Detect which cell encompasses the target text, then output its (X, Y) center coordinate. 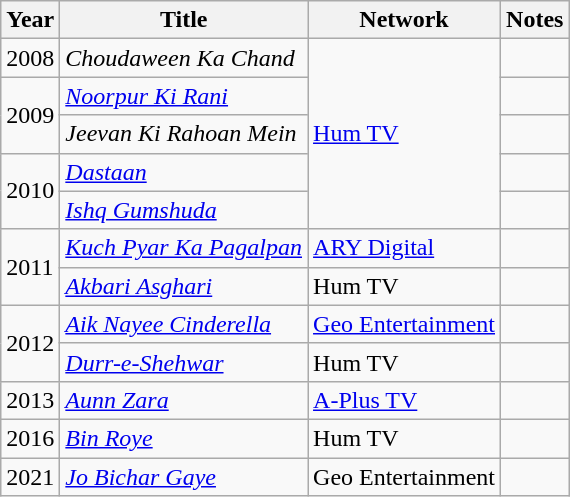
Choudaween Ka Chand (184, 58)
Title (184, 20)
2011 (30, 267)
Akbari Asghari (184, 286)
2008 (30, 58)
Dastaan (184, 172)
2013 (30, 400)
Kuch Pyar Ka Pagalpan (184, 248)
Ishq Gumshuda (184, 210)
Jo Bichar Gaye (184, 477)
A-Plus TV (404, 400)
2021 (30, 477)
Durr-e-Shehwar (184, 362)
2012 (30, 343)
2016 (30, 438)
Bin Roye (184, 438)
Jeevan Ki Rahoan Mein (184, 134)
2009 (30, 115)
Network (404, 20)
ARY Digital (404, 248)
Year (30, 20)
2010 (30, 191)
Aik Nayee Cinderella (184, 324)
Notes (535, 20)
Aunn Zara (184, 400)
Noorpur Ki Rani (184, 96)
